Pinpoint the cell where the given text exists, returning its [x, y] midpoint coordinate. 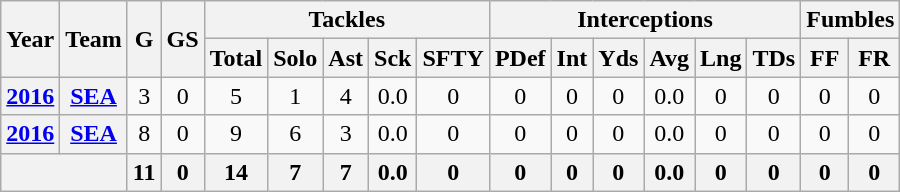
Team [94, 39]
6 [296, 134]
Ast [346, 58]
Fumbles [850, 20]
14 [236, 172]
9 [236, 134]
FF [825, 58]
1 [296, 96]
G [144, 39]
Avg [670, 58]
Solo [296, 58]
PDef [520, 58]
4 [346, 96]
Tackles [346, 20]
Yds [618, 58]
Year [30, 39]
11 [144, 172]
FR [874, 58]
SFTY [453, 58]
Lng [721, 58]
Sck [393, 58]
Interceptions [644, 20]
Total [236, 58]
5 [236, 96]
8 [144, 134]
TDs [774, 58]
Int [572, 58]
GS [182, 39]
